Return (X, Y) of the center of cell containing provided text 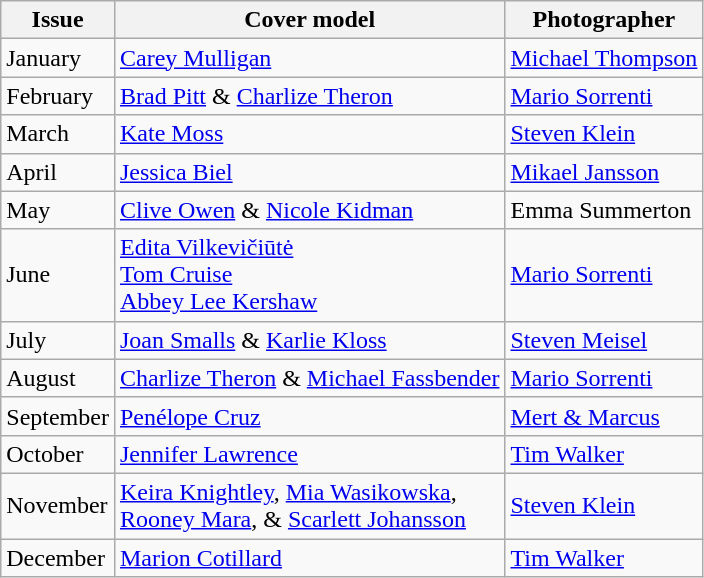
March (58, 134)
Clive Owen & Nicole Kidman (310, 210)
Marion Cotillard (310, 557)
September (58, 416)
Carey Mulligan (310, 58)
Joan Smalls & Karlie Kloss (310, 340)
Keira Knightley, Mia Wasikowska,Rooney Mara, & Scarlett Johansson (310, 506)
October (58, 454)
July (58, 340)
Emma Summerton (604, 210)
August (58, 378)
November (58, 506)
Steven Meisel (604, 340)
Issue (58, 20)
Brad Pitt & Charlize Theron (310, 96)
January (58, 58)
Jennifer Lawrence (310, 454)
Charlize Theron & Michael Fassbender (310, 378)
May (58, 210)
Jessica Biel (310, 172)
December (58, 557)
Kate Moss (310, 134)
June (58, 275)
April (58, 172)
Edita VilkevičiūtėTom CruiseAbbey Lee Kershaw (310, 275)
Michael Thompson (604, 58)
February (58, 96)
Mikael Jansson (604, 172)
Penélope Cruz (310, 416)
Photographer (604, 20)
Mert & Marcus (604, 416)
Cover model (310, 20)
